Capture the cell that displays the provided text and extract its [x, y] central coordinate. 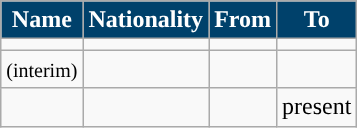
Nationality [146, 20]
Name [42, 20]
present [317, 107]
From [243, 20]
(interim) [42, 69]
To [317, 20]
